From the cell containing the given text, extract its center point as [X, Y] coordinate. 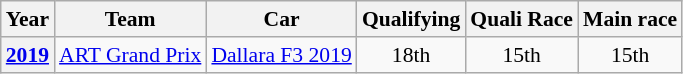
Year [28, 19]
Qualifying [411, 19]
18th [411, 55]
Team [130, 19]
Dallara F3 2019 [281, 55]
Car [281, 19]
Quali Race [522, 19]
ART Grand Prix [130, 55]
2019 [28, 55]
Main race [630, 19]
